Provide the (x, y) coordinate of the cell's center where the given text is located.  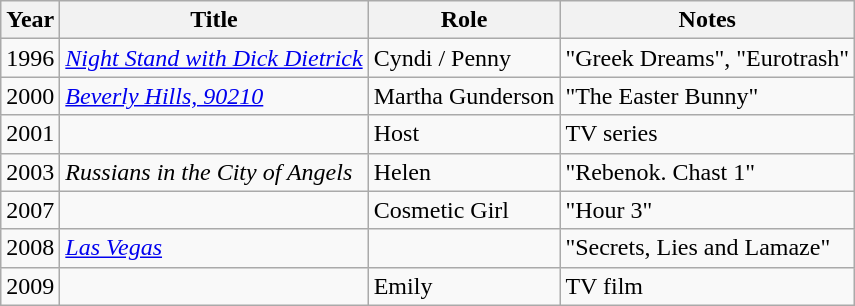
TV film (708, 286)
TV series (708, 134)
1996 (30, 58)
"Rebenok. Chast 1" (708, 172)
2009 (30, 286)
Notes (708, 20)
Emily (464, 286)
Russians in the City of Angels (214, 172)
Title (214, 20)
"The Easter Bunny" (708, 96)
"Hour 3" (708, 210)
Host (464, 134)
Beverly Hills, 90210 (214, 96)
Las Vegas (214, 248)
Martha Gunderson (464, 96)
Cosmetic Girl (464, 210)
Night Stand with Dick Dietrick (214, 58)
2000 (30, 96)
"Secrets, Lies and Lamaze" (708, 248)
2001 (30, 134)
2008 (30, 248)
"Greek Dreams", "Eurotrash" (708, 58)
Helen (464, 172)
Role (464, 20)
2007 (30, 210)
Cyndi / Penny (464, 58)
2003 (30, 172)
Year (30, 20)
